Find where the given text appears and provide that cell's center as (X, Y) coordinate. 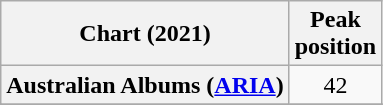
Chart (2021) (145, 34)
42 (335, 85)
Australian Albums (ARIA) (145, 85)
Peak position (335, 34)
